Return (x, y) of the center of cell containing provided text 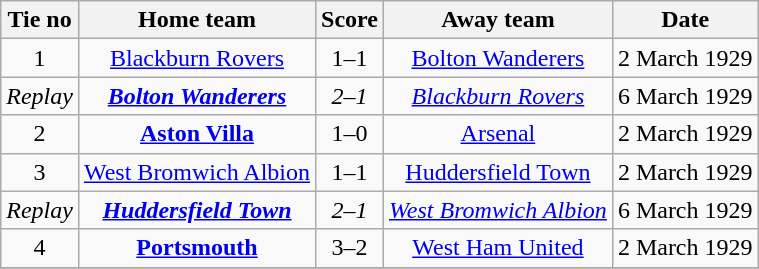
Date (685, 20)
Tie no (40, 20)
3–2 (350, 248)
Portsmouth (196, 248)
1–0 (350, 134)
Score (350, 20)
4 (40, 248)
West Ham United (498, 248)
Away team (498, 20)
1 (40, 58)
Arsenal (498, 134)
Home team (196, 20)
3 (40, 172)
Aston Villa (196, 134)
2 (40, 134)
